Return (x, y) of the center of cell containing provided text 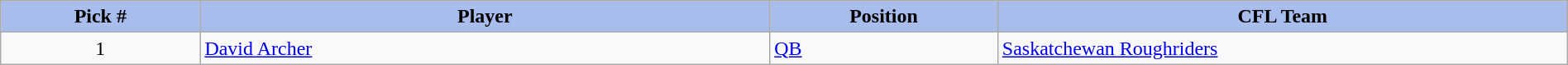
QB (884, 48)
1 (101, 48)
Saskatchewan Roughriders (1282, 48)
Pick # (101, 17)
CFL Team (1282, 17)
David Archer (485, 48)
Player (485, 17)
Position (884, 17)
